From the cell containing the given text, extract its center point as [X, Y] coordinate. 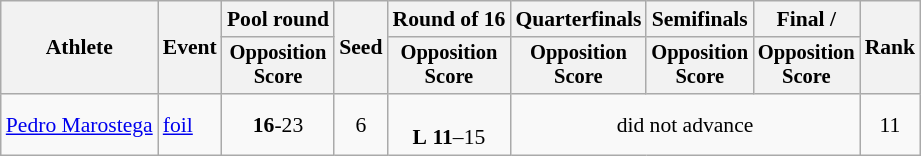
6 [360, 124]
Quarterfinals [578, 19]
did not advance [684, 124]
Pool round [278, 19]
L 11–15 [448, 124]
Final / [806, 19]
foil [190, 124]
Event [190, 48]
Pedro Marostega [80, 124]
11 [890, 124]
Semifinals [700, 19]
Seed [360, 48]
Round of 16 [448, 19]
Athlete [80, 48]
Rank [890, 48]
16-23 [278, 124]
